Search for the cell housing the specified text and yield its [X, Y] center coordinate. 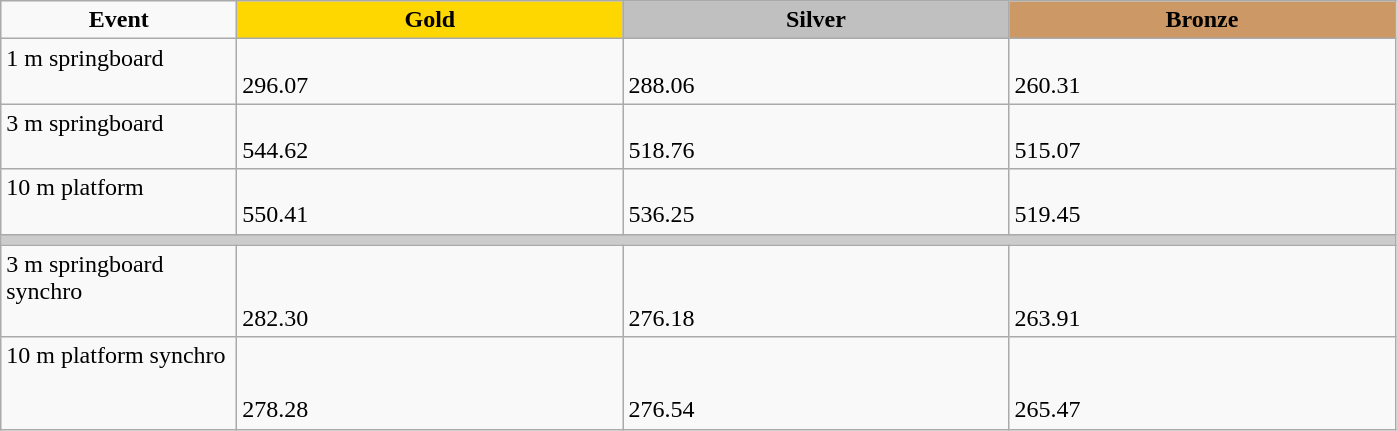
550.41 [430, 202]
1 m springboard [119, 72]
536.25 [816, 202]
276.18 [816, 291]
265.47 [1202, 383]
276.54 [816, 383]
288.06 [816, 72]
3 m springboard [119, 136]
10 m platform [119, 202]
10 m platform synchro [119, 383]
Silver [816, 20]
260.31 [1202, 72]
296.07 [430, 72]
515.07 [1202, 136]
544.62 [430, 136]
3 m springboard synchro [119, 291]
278.28 [430, 383]
282.30 [430, 291]
518.76 [816, 136]
Bronze [1202, 20]
Event [119, 20]
519.45 [1202, 202]
263.91 [1202, 291]
Gold [430, 20]
